For the text-containing cell, return its midpoint in (x, y) coordinate format. 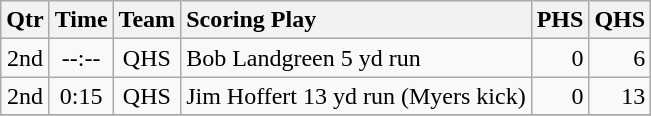
Bob Landgreen 5 yd run (356, 58)
Time (81, 20)
PHS (560, 20)
6 (620, 58)
0:15 (81, 96)
Scoring Play (356, 20)
--:-- (81, 58)
13 (620, 96)
Team (147, 20)
Qtr (25, 20)
Jim Hoffert 13 yd run (Myers kick) (356, 96)
